Identify which cell holds the provided text, then report its (X, Y) central coordinate. 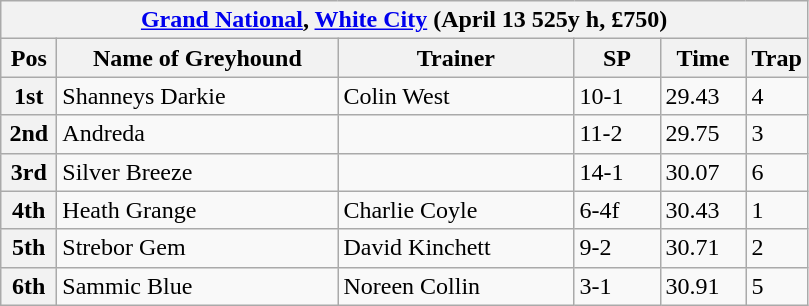
3-1 (617, 286)
4th (29, 210)
9-2 (617, 248)
Name of Greyhound (198, 58)
Time (703, 58)
29.43 (703, 96)
6th (29, 286)
1 (776, 210)
4 (776, 96)
2nd (29, 134)
Sammic Blue (198, 286)
Andreda (198, 134)
14-1 (617, 172)
Heath Grange (198, 210)
30.71 (703, 248)
29.75 (703, 134)
Pos (29, 58)
30.07 (703, 172)
2 (776, 248)
5th (29, 248)
Silver Breeze (198, 172)
30.91 (703, 286)
David Kinchett (456, 248)
1st (29, 96)
6-4f (617, 210)
5 (776, 286)
3 (776, 134)
Noreen Collin (456, 286)
Shanneys Darkie (198, 96)
Grand National, White City (April 13 525y h, £750) (404, 20)
SP (617, 58)
Colin West (456, 96)
Trap (776, 58)
Charlie Coyle (456, 210)
6 (776, 172)
10-1 (617, 96)
Trainer (456, 58)
11-2 (617, 134)
Strebor Gem (198, 248)
3rd (29, 172)
30.43 (703, 210)
